Provide the [x, y] coordinate of the cell's center where the given text is located.  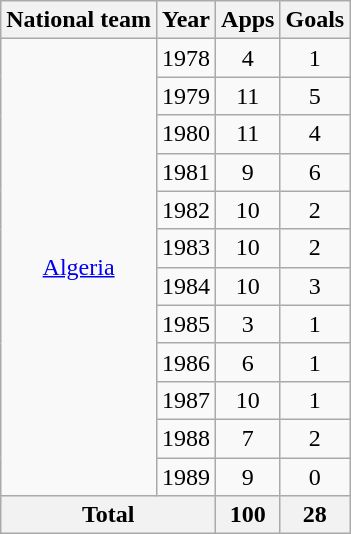
1984 [186, 286]
National team [79, 20]
1981 [186, 172]
Apps [248, 20]
Year [186, 20]
Algeria [79, 268]
1988 [186, 438]
Total [108, 515]
1979 [186, 96]
1989 [186, 477]
1982 [186, 210]
1986 [186, 362]
7 [248, 438]
Goals [315, 20]
1980 [186, 134]
1983 [186, 248]
1987 [186, 400]
100 [248, 515]
0 [315, 477]
5 [315, 96]
1978 [186, 58]
1985 [186, 324]
28 [315, 515]
